Locate the cell with the specified text and output its (x, y) center coordinate. 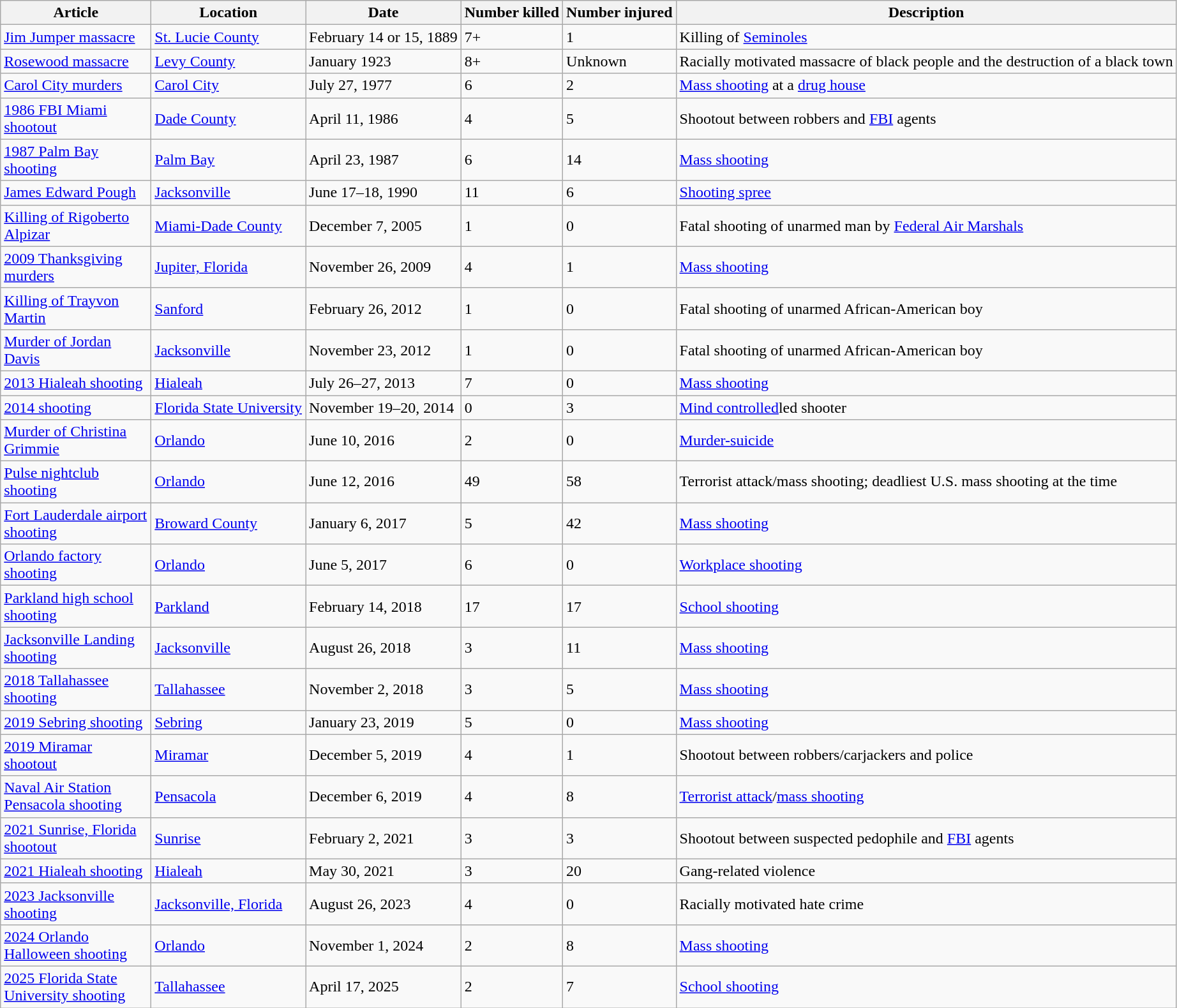
2018 Tallahassee shooting (76, 689)
Murder-suicide (926, 440)
April 23, 1987 (384, 159)
Shootout between suspected pedophile and FBI agents (926, 838)
Rosewood massacre (76, 61)
Jacksonville, Florida (229, 903)
Jim Jumper massacre (76, 37)
Palm Bay (229, 159)
June 17–18, 1990 (384, 193)
Shooting spree (926, 193)
Shootout between robbers and FBI agents (926, 119)
Racially motivated hate crime (926, 903)
June 12, 2016 (384, 482)
2013 Hialeah shooting (76, 383)
Orlando factory shooting (76, 565)
August 26, 2018 (384, 648)
Mind controlledled shooter (926, 408)
2023 Jacksonville shooting (76, 903)
Miami-Dade County (229, 226)
April 11, 1986 (384, 119)
Sanford (229, 309)
November 26, 2009 (384, 267)
2014 shooting (76, 408)
Unknown (620, 61)
2021 Hialeah shooting (76, 871)
Date (384, 13)
December 6, 2019 (384, 796)
Location (229, 13)
February 2, 2021 (384, 838)
Pulse nightclub shooting (76, 482)
Parkland high school shooting (76, 606)
Miramar (229, 755)
Dade County (229, 119)
December 7, 2005 (384, 226)
Carol City murders (76, 85)
April 17, 2025 (384, 986)
20 (620, 871)
Killing of Trayvon Martin (76, 309)
2009 Thanksgiving murders (76, 267)
14 (620, 159)
7+ (512, 37)
42 (620, 523)
November 23, 2012 (384, 350)
January 6, 2017 (384, 523)
August 26, 2023 (384, 903)
1986 FBI Miami shootout (76, 119)
Sebring (229, 722)
February 26, 2012 (384, 309)
Parkland (229, 606)
Jupiter, Florida (229, 267)
January 23, 2019 (384, 722)
Fatal shooting of unarmed man by Federal Air Marshals (926, 226)
Pensacola (229, 796)
2025 Florida State University shooting (76, 986)
8+ (512, 61)
July 26–27, 2013 (384, 383)
January 1923 (384, 61)
St. Lucie County (229, 37)
58 (620, 482)
Murder of Christina Grimmie (76, 440)
Mass shooting at a drug house (926, 85)
Killing of Seminoles (926, 37)
February 14 or 15, 1889 (384, 37)
Shootout between robbers/carjackers and police (926, 755)
Florida State University (229, 408)
Broward County (229, 523)
Levy County (229, 61)
Murder of Jordan Davis (76, 350)
June 5, 2017 (384, 565)
Number killed (512, 13)
Killing of Rigoberto Alpizar (76, 226)
July 27, 1977 (384, 85)
49 (512, 482)
Fort Lauderdale airport shooting (76, 523)
May 30, 2021 (384, 871)
Gang-related violence (926, 871)
Racially motivated massacre of black people and the destruction of a black town (926, 61)
Workplace shooting (926, 565)
1987 Palm Bay shooting (76, 159)
November 1, 2024 (384, 945)
Naval Air Station Pensacola shooting (76, 796)
Article (76, 13)
Sunrise (229, 838)
2019 Miramar shootout (76, 755)
Terrorist attack/mass shooting; deadliest U.S. mass shooting at the time (926, 482)
February 14, 2018 (384, 606)
Description (926, 13)
November 19–20, 2014 (384, 408)
December 5, 2019 (384, 755)
Number injured (620, 13)
James Edward Pough (76, 193)
Terrorist attack/mass shooting (926, 796)
November 2, 2018 (384, 689)
2021 Sunrise, Florida shootout (76, 838)
June 10, 2016 (384, 440)
2019 Sebring shooting (76, 722)
Carol City (229, 85)
Jacksonville Landing shooting (76, 648)
2024 Orlando Halloween shooting (76, 945)
